Pinpoint the cell where the given text exists, returning its [x, y] midpoint coordinate. 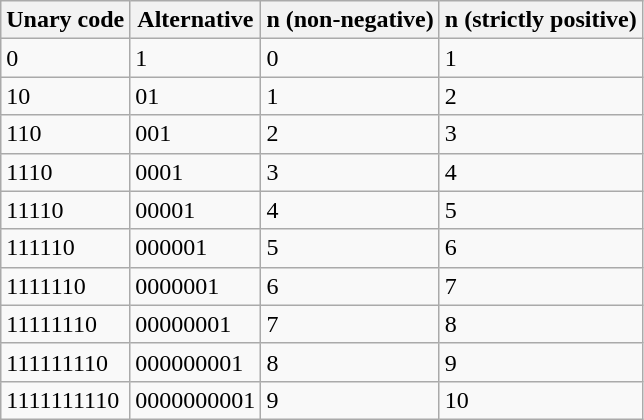
0001 [196, 172]
001 [196, 134]
01 [196, 96]
00000001 [196, 324]
Unary code [66, 20]
n (strictly positive) [540, 20]
111110 [66, 248]
000000001 [196, 362]
Alternative [196, 20]
1110 [66, 172]
0000000001 [196, 400]
11111110 [66, 324]
1111110 [66, 286]
00001 [196, 210]
11110 [66, 210]
110 [66, 134]
n (non-negative) [350, 20]
1111111110 [66, 400]
0000001 [196, 286]
000001 [196, 248]
111111110 [66, 362]
